Scan for the cell matching the given text and deliver its (x, y) coordinate at center. 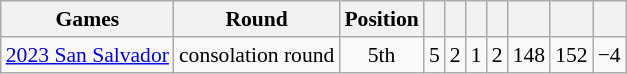
Round (256, 19)
consolation round (256, 55)
Position (381, 19)
2023 San Salvador (88, 55)
−4 (610, 55)
152 (572, 55)
Games (88, 19)
5 (434, 55)
1 (476, 55)
148 (530, 55)
5th (381, 55)
